Extract the (x, y) coordinate from the center of the cell holding the provided text.  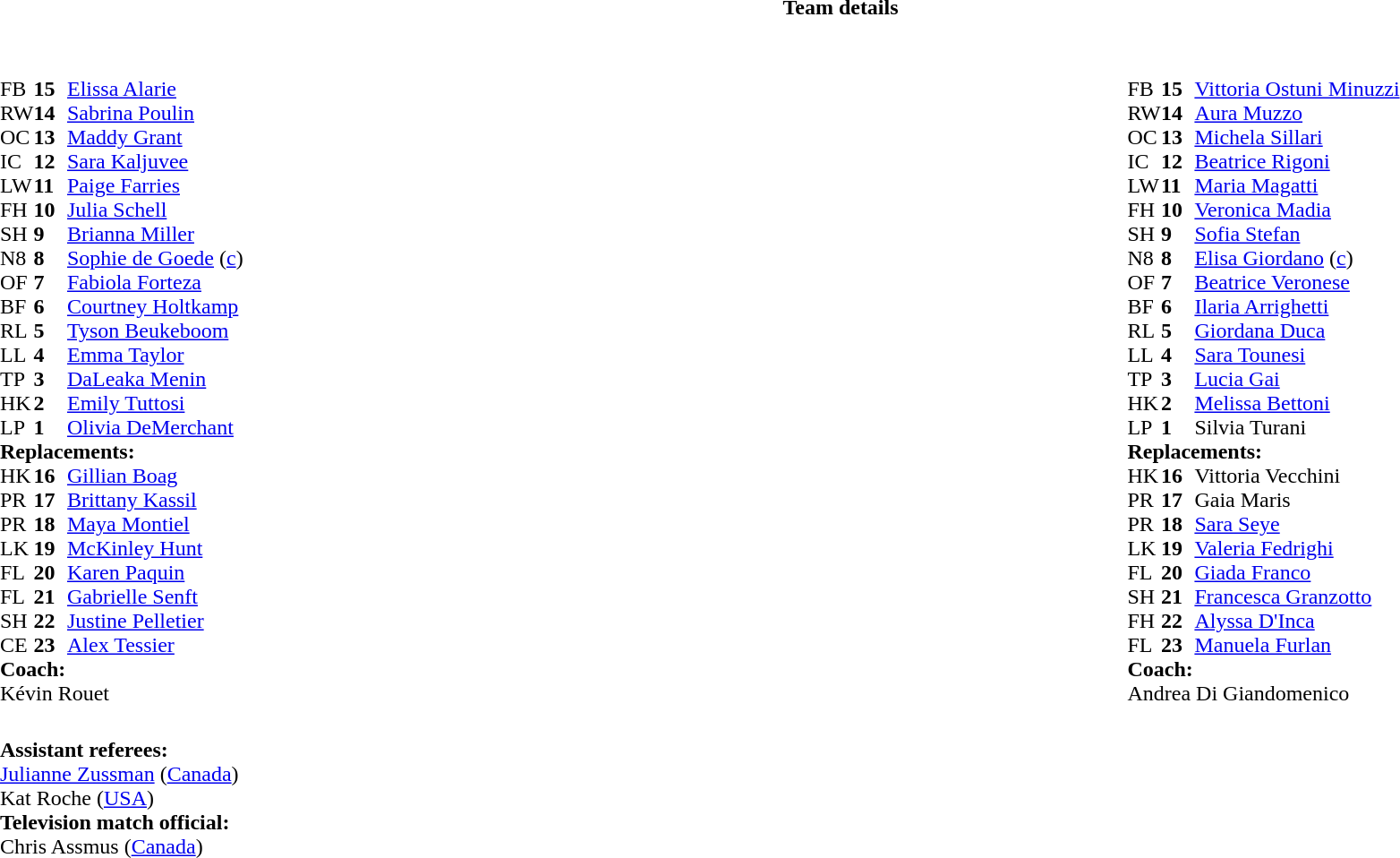
Justine Pelletier (156, 622)
Gabrielle Senft (156, 596)
Gaia Maris (1296, 500)
Brittany Kassil (156, 500)
Elissa Alarie (156, 90)
Tyson Beukeboom (156, 331)
Lucia Gai (1296, 380)
Giordana Duca (1296, 331)
Sara Kaljuvee (156, 161)
Veronica Madia (1296, 210)
Brianna Miller (156, 235)
Giada Franco (1296, 573)
Gillian Boag (156, 476)
Emily Tuttosi (156, 403)
Alyssa D'Inca (1296, 622)
Olivia DeMerchant (156, 428)
Julia Schell (156, 210)
Sara Seye (1296, 525)
Valeria Fedrighi (1296, 548)
Michela Sillari (1296, 138)
Elisa Giordano (c) (1296, 258)
Melissa Bettoni (1296, 403)
Paige Farries (156, 186)
Sabrina Poulin (156, 113)
Vittoria Vecchini (1296, 476)
Beatrice Veronese (1296, 283)
Aura Muzzo (1296, 113)
Fabiola Forteza (156, 283)
Andrea Di Giandomenico (1263, 693)
Courtney Holtkamp (156, 306)
Silvia Turani (1296, 428)
Maddy Grant (156, 138)
Maria Magatti (1296, 186)
Kévin Rouet (122, 693)
Francesca Granzotto (1296, 596)
DaLeaka Menin (156, 380)
Maya Montiel (156, 525)
CE (17, 645)
Sophie de Goede (c) (156, 258)
Sara Tounesi (1296, 355)
Karen Paquin (156, 573)
Manuela Furlan (1296, 645)
Ilaria Arrighetti (1296, 306)
Alex Tessier (156, 645)
Sofia Stefan (1296, 235)
Vittoria Ostuni Minuzzi (1296, 90)
Beatrice Rigoni (1296, 161)
Emma Taylor (156, 355)
McKinley Hunt (156, 548)
